Output the (x, y) coordinate of the center of the cell containing the given text.  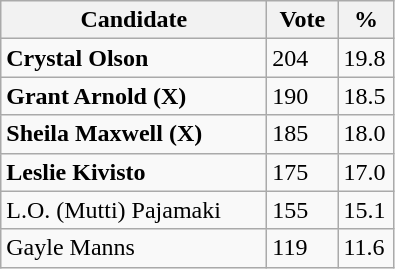
155 (302, 210)
119 (302, 248)
185 (302, 134)
17.0 (366, 172)
Gayle Manns (134, 248)
% (366, 20)
Sheila Maxwell (X) (134, 134)
Candidate (134, 20)
190 (302, 96)
Vote (302, 20)
15.1 (366, 210)
175 (302, 172)
18.5 (366, 96)
18.0 (366, 134)
L.O. (Mutti) Pajamaki (134, 210)
19.8 (366, 58)
Crystal Olson (134, 58)
Grant Arnold (X) (134, 96)
204 (302, 58)
Leslie Kivisto (134, 172)
11.6 (366, 248)
